Provide the (x, y) coordinate of the cell's center where the given text is located.  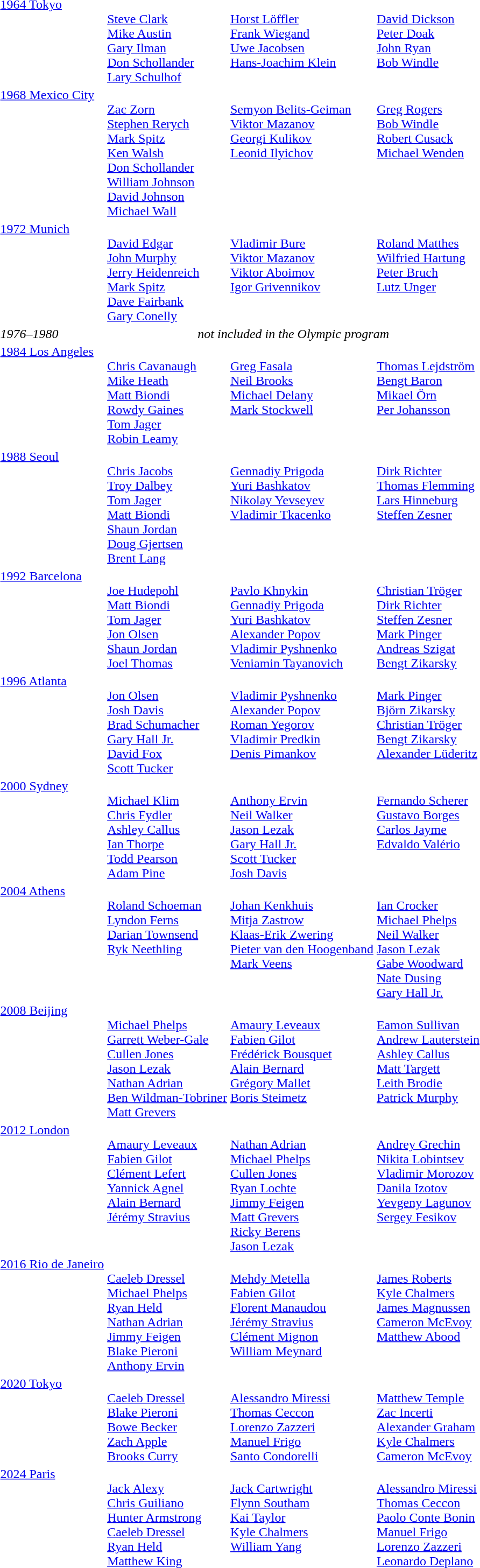
Ian CrockerMichael PhelpsNeil WalkerJason LezakGabe WoodwardNate DusingGary Hall Jr. (428, 942)
Mehdy MetellaFabien GilotFlorent ManaudouJérémy StraviusClément MignonWilliam Meynard (301, 1314)
Caeleb DresselMichael PhelpsRyan HeldNathan AdrianJimmy FeigenBlake PieroniAnthony Ervin (167, 1314)
Michael PhelpsGarrett Weber-GaleCullen JonesJason LezakNathan AdrianBen Wildman-TobrinerMatt Grevers (167, 1061)
Roland SchoemanLyndon FernsDarian TownsendRyk Neethling (167, 942)
Nathan AdrianMichael PhelpsCullen JonesRyan LochteJimmy FeigenMatt GreversRicky BerensJason Lezak (301, 1188)
Michael KlimChris FydlerAshley CallusIan ThorpeTodd PearsonAdam Pine (167, 829)
Amaury LeveauxFabien GilotClément LefertYannick AgnelAlain BernardJérémy Stravius (167, 1188)
Eamon SullivanAndrew LautersteinAshley CallusMatt TargettLeith BrodiePatrick Murphy (428, 1061)
Matthew TempleZac IncertiAlexander GrahamKyle ChalmersCameron McEvoy (428, 1420)
Dirk RichterThomas FlemmingLars HinneburgSteffen Zesner (428, 507)
Greg FasalaNeil BrooksMichael DelanyMark Stockwell (301, 395)
Joe HudepohlMatt BiondiTom JagerJon OlsenShaun JordanJoel Thomas (167, 620)
Chris CavanaughMike HeathMatt BiondiRowdy GainesTom JagerRobin Leamy (167, 395)
Alessandro MiressiThomas CecconLorenzo ZazzeriManuel FrigoSanto Condorelli (301, 1420)
Jon OlsenJosh DavisBrad SchumacherGary Hall Jr.David FoxScott Tucker (167, 725)
Vladimir PyshnenkoAlexander PopovRoman YegorovVladimir PredkinDenis Pimankov (301, 725)
Anthony ErvinNeil WalkerJason LezakGary Hall Jr.Scott TuckerJosh Davis (301, 829)
David EdgarJohn MurphyJerry HeidenreichMark SpitzDave FairbankGary Conelly (167, 272)
Fernando SchererGustavo BorgesCarlos JaymeEdvaldo Valério (428, 829)
Greg RogersBob WindleRobert CusackMichael Wenden (428, 153)
James RobertsKyle ChalmersJames MagnussenCameron McEvoyMatthew Abood (428, 1314)
Roland MatthesWilfried HartungPeter BruchLutz Unger (428, 272)
Semyon Belits-GeimanViktor MazanovGeorgi KulikovLeonid Ilyichov (301, 153)
Mark PingerBjörn ZikarskyChristian TrögerBengt ZikarskyAlexander Lüderitz (428, 725)
Andrey GrechinNikita LobintsevVladimir MorozovDanila IzotovYevgeny LagunovSergey Fesikov (428, 1188)
Vladimir BureViktor MazanovViktor AboimovIgor Grivennikov (301, 272)
Pavlo KhnykinGennadiy PrigodaYuri BashkatovAlexander PopovVladimir PyshnenkoVeniamin Tayanovich (301, 620)
Thomas LejdströmBengt BaronMikael ÖrnPer Johansson (428, 395)
Christian TrögerDirk RichterSteffen ZesnerMark PingerAndreas SzigatBengt Zikarsky (428, 620)
Caeleb DresselBlake PieroniBowe BeckerZach AppleBrooks Curry (167, 1420)
Zac ZornStephen RerychMark SpitzKen WalshDon SchollanderWilliam JohnsonDavid JohnsonMichael Wall (167, 153)
Johan KenkhuisMitja ZastrowKlaas-Erik ZweringPieter van den HoogenbandMark Veens (301, 942)
Chris JacobsTroy DalbeyTom JagerMatt BiondiShaun JordanDoug GjertsenBrent Lang (167, 507)
Gennadiy PrigodaYuri BashkatovNikolay YevseyevVladimir Tkacenko (301, 507)
Amaury LeveauxFabien GilotFrédérick BousquetAlain BernardGrégory MalletBoris Steimetz (301, 1061)
